Return (X, Y) of the center of cell containing provided text 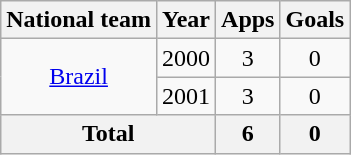
Goals (315, 20)
National team (79, 20)
2000 (186, 58)
6 (248, 134)
Total (108, 134)
Year (186, 20)
Apps (248, 20)
2001 (186, 96)
Brazil (79, 77)
